From the cell containing the given text, extract its center point as [X, Y] coordinate. 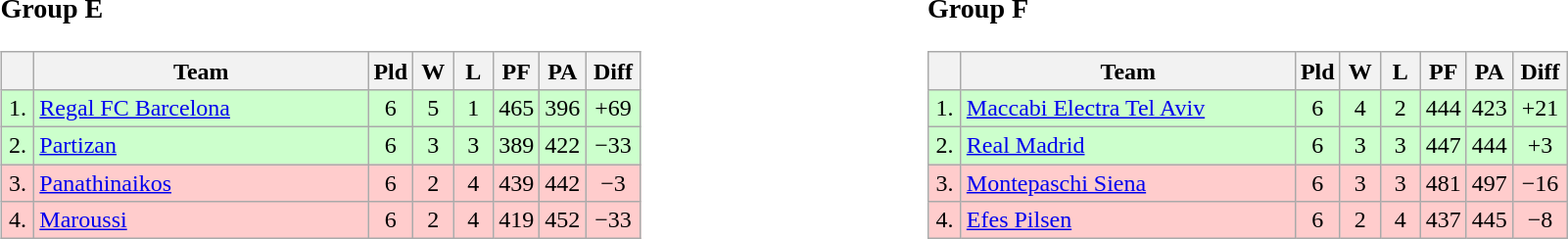
1 [474, 108]
Maccabi Electra Tel Aviv [1128, 108]
Montepaschi Siena [1128, 183]
423 [1489, 108]
Maroussi [202, 220]
447 [1444, 146]
437 [1444, 220]
452 [562, 220]
Regal FC Barcelona [202, 108]
439 [517, 183]
−8 [1540, 220]
Real Madrid [1128, 146]
465 [517, 108]
−3 [613, 183]
419 [517, 220]
+3 [1540, 146]
+21 [1540, 108]
+69 [613, 108]
442 [562, 183]
Efes Pilsen [1128, 220]
389 [517, 146]
396 [562, 108]
5 [433, 108]
Panathinaikos [202, 183]
422 [562, 146]
Partizan [202, 146]
−16 [1540, 183]
445 [1489, 220]
481 [1444, 183]
497 [1489, 183]
